Extract the [x, y] coordinate from the center of the cell holding the provided text.  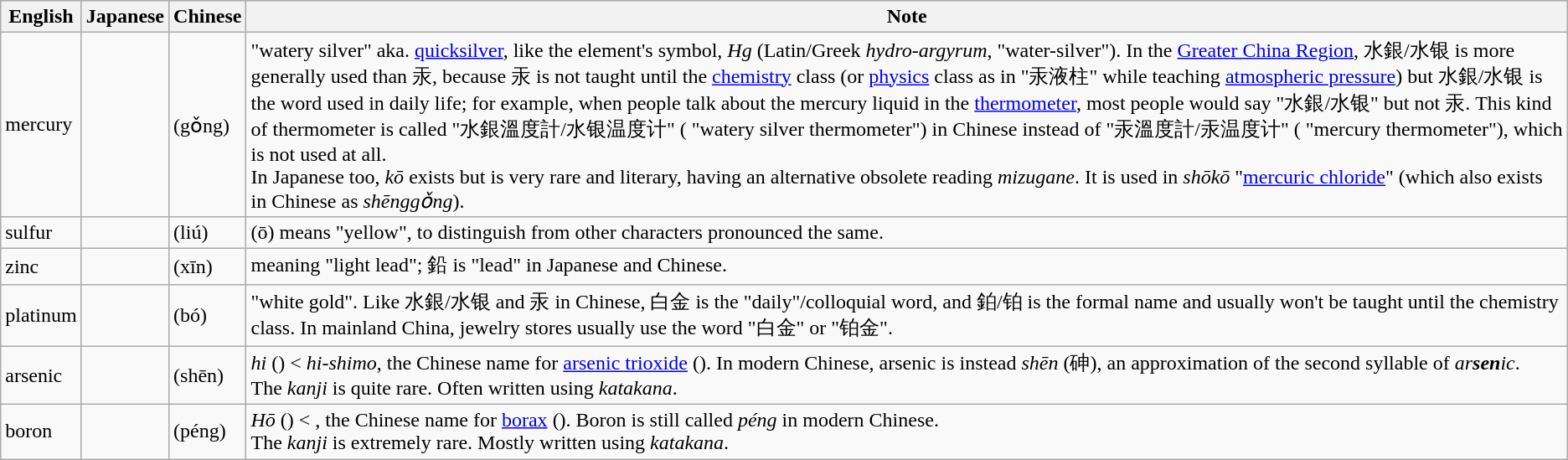
(ō) means "yellow", to distinguish from other characters pronounced the same. [906, 232]
meaning "light lead"; 鉛 is "lead" in Japanese and Chinese. [906, 266]
zinc [41, 266]
platinum [41, 315]
(liú) [208, 232]
Note [906, 17]
Chinese [208, 17]
(péng) [208, 432]
(bó) [208, 315]
(gǒng) [208, 125]
sulfur [41, 232]
(shēn) [208, 375]
mercury [41, 125]
Hō () < , the Chinese name for borax (). Boron is still called péng in modern Chinese.The kanji is extremely rare. Mostly written using katakana. [906, 432]
Japanese [125, 17]
boron [41, 432]
(xīn) [208, 266]
English [41, 17]
arsenic [41, 375]
